Identify which cell holds the provided text, then report its (X, Y) central coordinate. 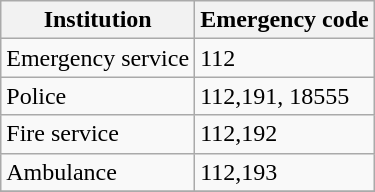
Fire service (98, 134)
Emergency service (98, 58)
112,192 (285, 134)
112,193 (285, 172)
Institution (98, 20)
Ambulance (98, 172)
112 (285, 58)
Police (98, 96)
Emergency code (285, 20)
112,191, 18555 (285, 96)
